Extract the (X, Y) coordinate from the center of the cell holding the provided text.  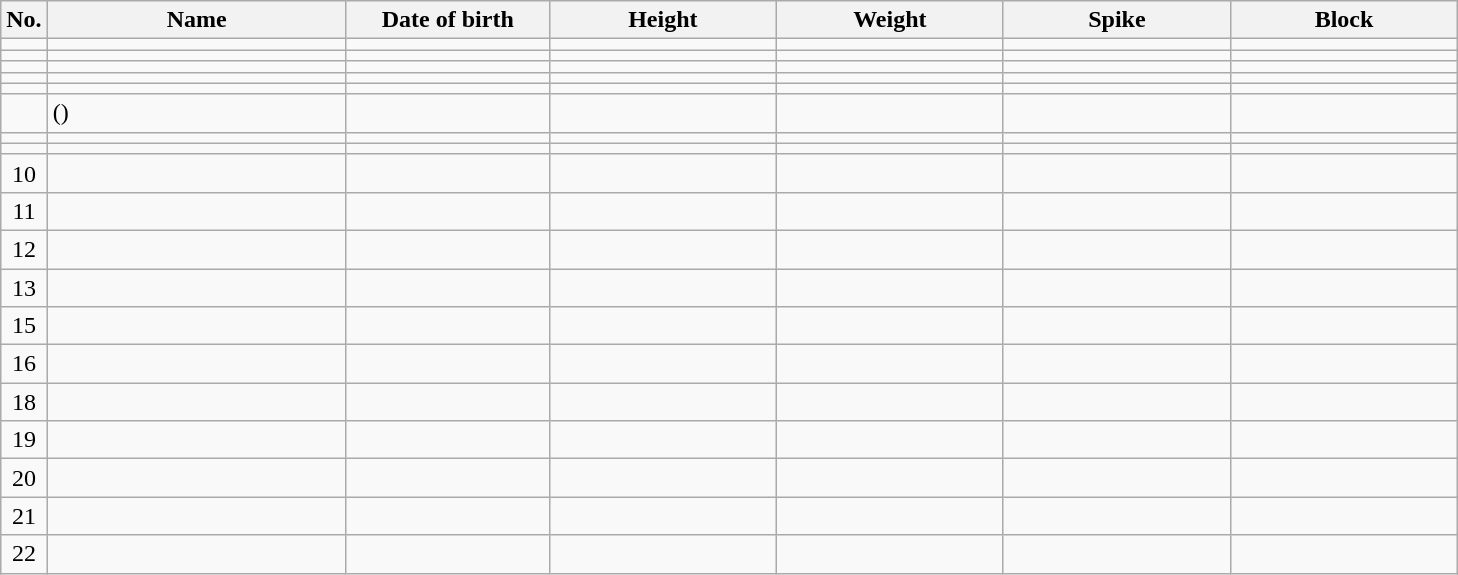
15 (24, 326)
10 (24, 173)
Height (662, 20)
19 (24, 440)
16 (24, 364)
() (196, 113)
Spike (1116, 20)
Block (1344, 20)
13 (24, 287)
Weight (890, 20)
22 (24, 554)
21 (24, 516)
Date of birth (448, 20)
Name (196, 20)
20 (24, 478)
12 (24, 249)
18 (24, 402)
11 (24, 211)
No. (24, 20)
